Search for the cell housing the specified text and yield its [X, Y] center coordinate. 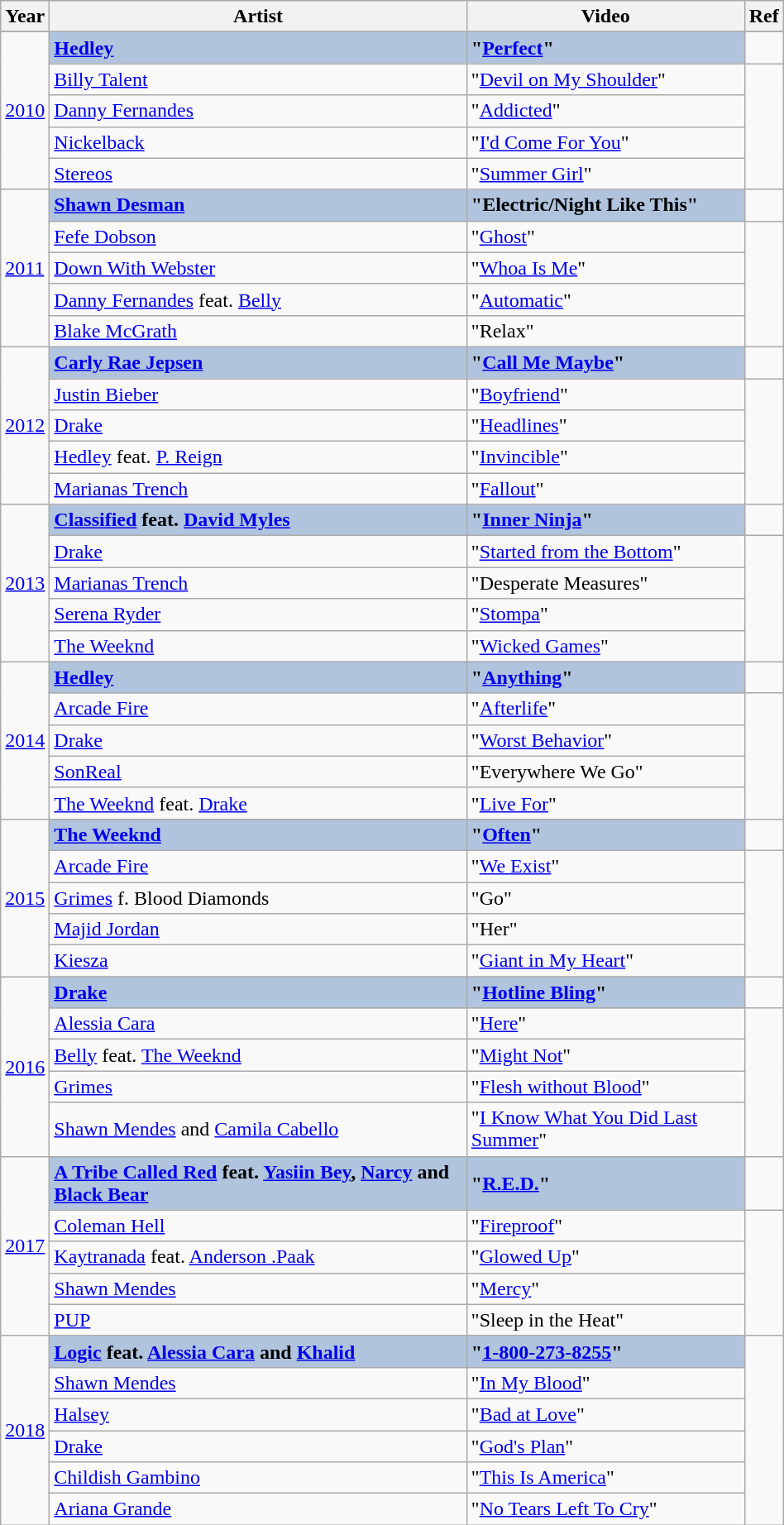
Childish Gambino [258, 1478]
"Fireproof" [605, 1226]
Nickelback [258, 142]
"No Tears Left To Cry" [605, 1509]
2011 [25, 268]
"Mercy" [605, 1288]
Danny Fernandes [258, 111]
Ariana Grande [258, 1509]
2010 [25, 111]
"I Know What You Did Last Summer" [605, 1130]
2016 [25, 1067]
"R.E.D." [605, 1183]
"Fallout" [605, 489]
Down With Webster [258, 268]
Hedley feat. P. Reign [258, 457]
"Automatic" [605, 299]
"Desperate Measures" [605, 583]
A Tribe Called Red feat. Yasiin Bey, Narcy and Black Bear [258, 1183]
"Devil on My Shoulder" [605, 79]
SonReal [258, 772]
2014 [25, 740]
"Worst Behavior" [605, 740]
Serena Ryder [258, 614]
"Sleep in the Heat" [605, 1320]
The Weeknd feat. Drake [258, 803]
"Wicked Games" [605, 646]
Grimes [258, 1087]
"Call Me Maybe" [605, 362]
"Summer Girl" [605, 174]
Justin Bieber [258, 394]
"God's Plan" [605, 1446]
"Boyfriend" [605, 394]
Kiesza [258, 961]
"Live For" [605, 803]
Stereos [258, 174]
"Go" [605, 897]
"Bad at Love" [605, 1414]
2013 [25, 583]
"Might Not" [605, 1055]
Halsey [258, 1414]
"This Is America" [605, 1478]
2012 [25, 425]
Danny Fernandes feat. Belly [258, 299]
"Flesh without Blood" [605, 1087]
Majid Jordan [258, 930]
"Often" [605, 834]
2018 [25, 1430]
Billy Talent [258, 79]
"Relax" [605, 331]
Ref [764, 17]
Belly feat. The Weeknd [258, 1055]
"Anything" [605, 677]
"We Exist" [605, 866]
Coleman Hell [258, 1226]
"I'd Come For You" [605, 142]
Kaytranada feat. Anderson .Paak [258, 1257]
Grimes f. Blood Diamonds [258, 897]
"Afterlife" [605, 709]
"Glowed Up" [605, 1257]
2015 [25, 897]
Video [605, 17]
2017 [25, 1245]
"Whoa Is Me" [605, 268]
"Electric/Night Like This" [605, 205]
"Her" [605, 930]
Year [25, 17]
"Started from the Bottom" [605, 552]
Logic feat. Alessia Cara and Khalid [258, 1351]
Alessia Cara [258, 1024]
"Giant in My Heart" [605, 961]
"Inner Ninja" [605, 520]
"Perfect" [605, 48]
"Addicted" [605, 111]
Fefe Dobson [258, 237]
"Invincible" [605, 457]
Shawn Desman [258, 205]
"Ghost" [605, 237]
Artist [258, 17]
"1-800-273-8255" [605, 1351]
"Hotline Bling" [605, 992]
Blake McGrath [258, 331]
PUP [258, 1320]
"Here" [605, 1024]
Shawn Mendes and Camila Cabello [258, 1130]
"Stompa" [605, 614]
"Headlines" [605, 426]
"In My Blood" [605, 1383]
Carly Rae Jepsen [258, 362]
Classified feat. David Myles [258, 520]
"Everywhere We Go" [605, 772]
